Provide the (X, Y) coordinate of the cell's center where the given text is located.  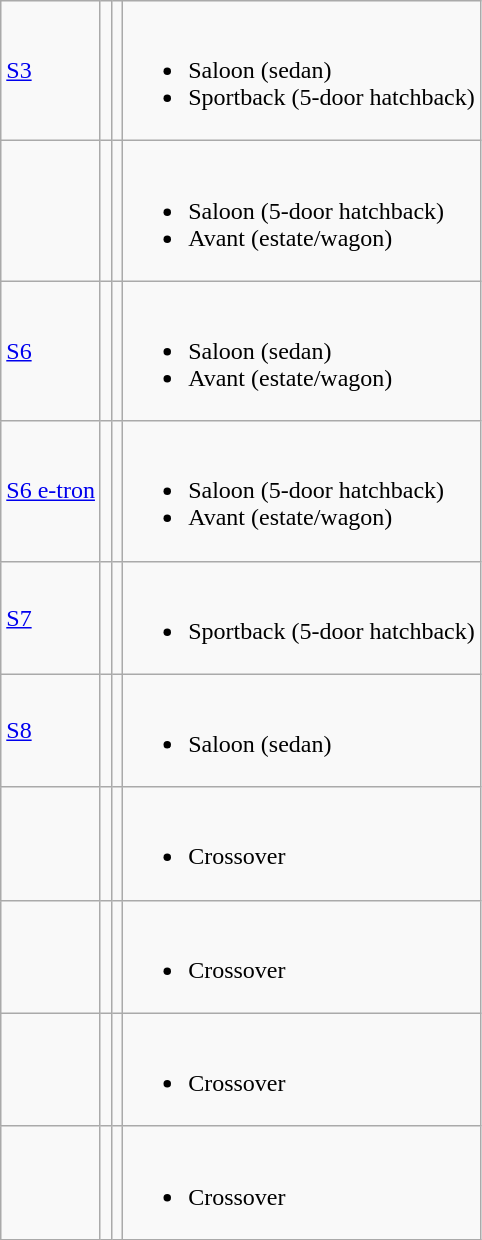
Saloon (sedan)Sportback (5-door hatchback) (302, 71)
Sportback (5-door hatchback) (302, 618)
S8 (51, 730)
Saloon (sedan)Avant (estate/wagon) (302, 351)
Saloon (sedan) (302, 730)
S3 (51, 71)
S6 (51, 351)
S6 e-tron (51, 491)
S7 (51, 618)
